Output the [x, y] coordinate of the center of the cell containing the given text.  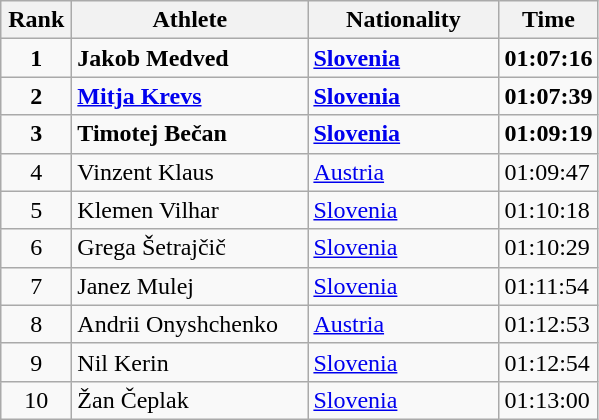
01:10:18 [548, 210]
Rank [36, 20]
01:07:39 [548, 96]
Nil Kerin [190, 362]
01:12:53 [548, 324]
01:11:54 [548, 286]
1 [36, 58]
01:09:47 [548, 172]
Janez Mulej [190, 286]
6 [36, 248]
Andrii Onyshchenko [190, 324]
Žan Čeplak [190, 400]
01:10:29 [548, 248]
01:13:00 [548, 400]
Time [548, 20]
3 [36, 134]
Timotej Bečan [190, 134]
7 [36, 286]
Klemen Vilhar [190, 210]
Vinzent Klaus [190, 172]
Athlete [190, 20]
Nationality [404, 20]
Jakob Medved [190, 58]
8 [36, 324]
4 [36, 172]
01:09:19 [548, 134]
01:07:16 [548, 58]
9 [36, 362]
Mitja Krevs [190, 96]
2 [36, 96]
Grega Šetrajčič [190, 248]
5 [36, 210]
01:12:54 [548, 362]
10 [36, 400]
